Search for the cell housing the specified text and yield its (x, y) center coordinate. 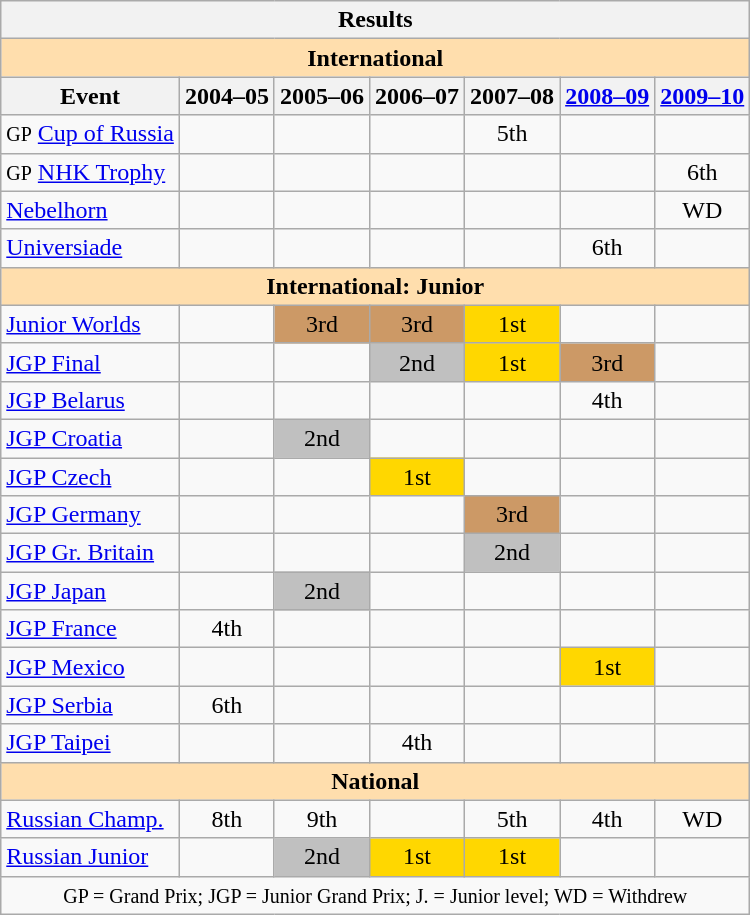
International (376, 58)
Results (376, 20)
Event (90, 96)
JGP Japan (90, 591)
JGP Belarus (90, 400)
JGP Taipei (90, 743)
GP = Grand Prix; JGP = Junior Grand Prix; J. = Junior level; WD = Withdrew (376, 895)
JGP Final (90, 362)
National (376, 781)
2008–09 (608, 96)
JGP Germany (90, 515)
JGP France (90, 629)
GP Cup of Russia (90, 134)
Russian Champ. (90, 819)
International: Junior (376, 286)
JGP Gr. Britain (90, 553)
8th (226, 819)
JGP Croatia (90, 438)
Nebelhorn (90, 210)
2009–10 (702, 96)
Universiade (90, 248)
JGP Serbia (90, 705)
2005–06 (322, 96)
2006–07 (418, 96)
2007–08 (512, 96)
2004–05 (226, 96)
JGP Czech (90, 477)
Junior Worlds (90, 324)
Russian Junior (90, 857)
JGP Mexico (90, 667)
9th (322, 819)
GP NHK Trophy (90, 172)
